Output the (x, y) coordinate of the center of the cell containing the given text.  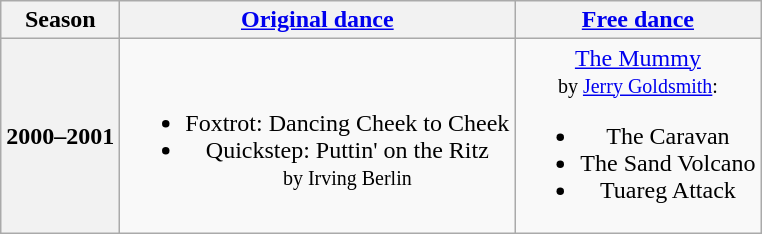
The Mummy by Jerry Goldsmith: The CaravanThe Sand VolcanoTuareg Attack (638, 136)
2000–2001 (60, 136)
Free dance (638, 20)
Foxtrot: Dancing Cheek to CheekQuickstep: Puttin' on the Ritz by Irving Berlin (318, 136)
Season (60, 20)
Original dance (318, 20)
